Find where the given text appears and provide that cell's center as (X, Y) coordinate. 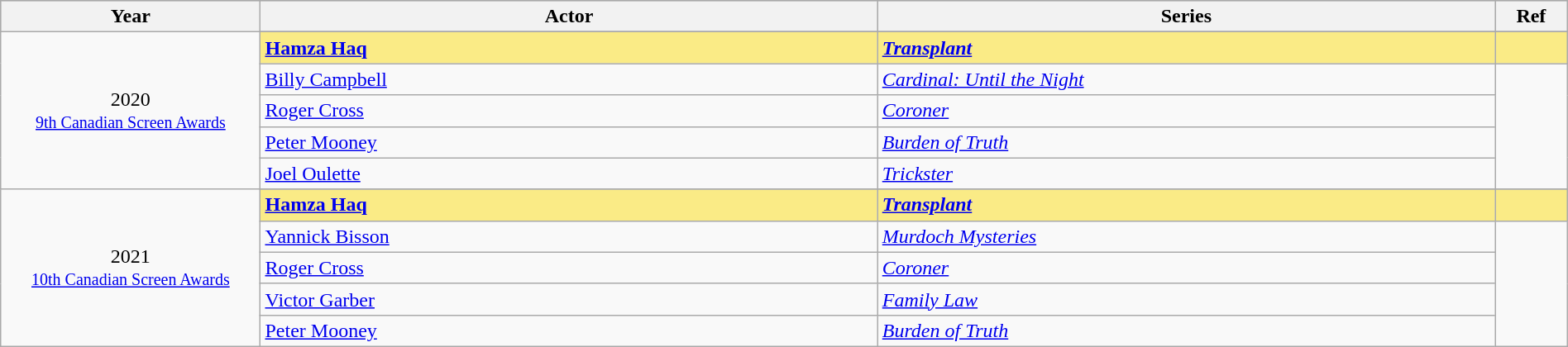
Yannick Bisson (569, 236)
Ref (1532, 17)
Series (1186, 17)
Murdoch Mysteries (1186, 236)
2020 9th Canadian Screen Awards (131, 111)
Joel Oulette (569, 173)
Year (131, 17)
Cardinal: Until the Night (1186, 79)
Victor Garber (569, 299)
Actor (569, 17)
Family Law (1186, 299)
Billy Campbell (569, 79)
Trickster (1186, 173)
2021 10th Canadian Screen Awards (131, 268)
